Scan for the cell matching the given text and deliver its (x, y) coordinate at center. 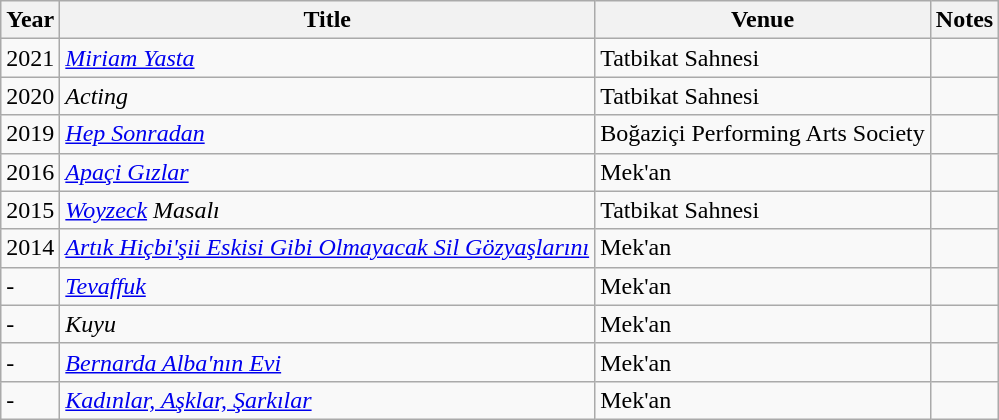
Venue (763, 20)
Miriam Yasta (328, 58)
2015 (30, 210)
Tevaffuk (328, 286)
Artık Hiçbi'şii Eskisi Gibi Olmayacak Sil Gözyaşlarını (328, 248)
2020 (30, 96)
Woyzeck Masalı (328, 210)
Boğaziçi Performing Arts Society (763, 134)
Apaçi Gızlar (328, 172)
2014 (30, 248)
2021 (30, 58)
Notes (964, 20)
Hep Sonradan (328, 134)
2016 (30, 172)
Bernarda Alba'nın Evi (328, 362)
2019 (30, 134)
Kadınlar, Aşklar, Şarkılar (328, 400)
Year (30, 20)
Title (328, 20)
Kuyu (328, 324)
Acting (328, 96)
